For the text-containing cell, return its midpoint in (X, Y) coordinate format. 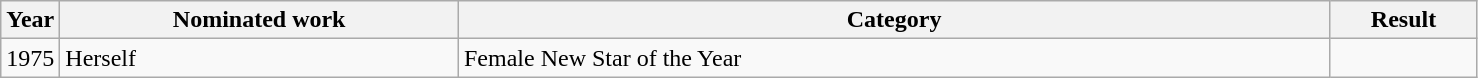
1975 (30, 58)
Category (894, 20)
Year (30, 20)
Nominated work (260, 20)
Result (1404, 20)
Herself (260, 58)
Female New Star of the Year (894, 58)
